Capture the cell that displays the provided text and extract its [x, y] central coordinate. 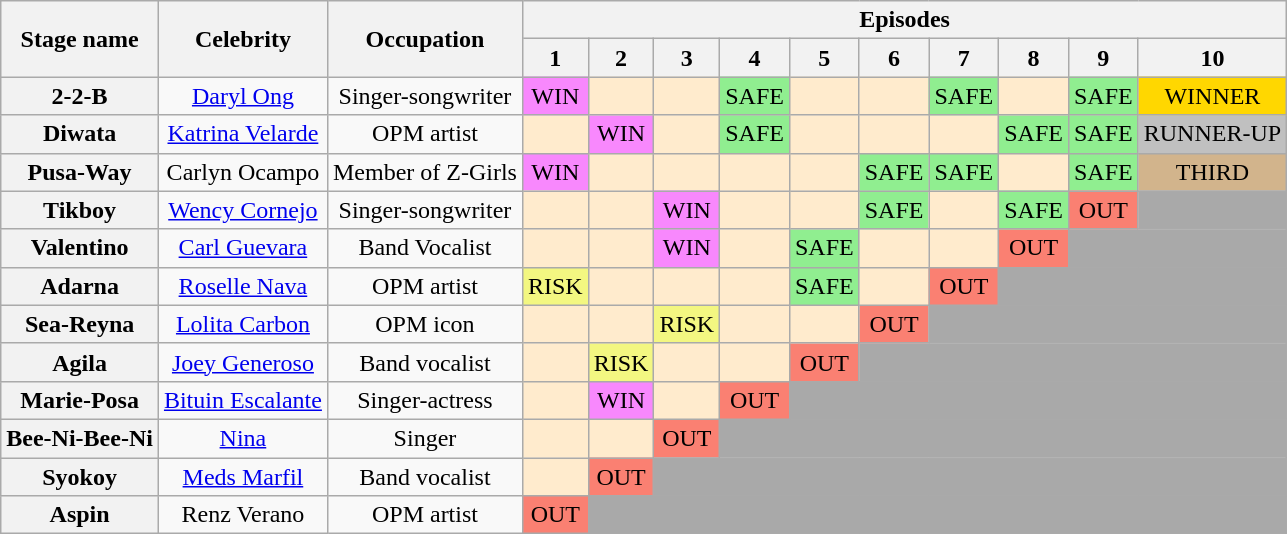
5 [824, 58]
6 [894, 58]
1 [555, 58]
Band Vocalist [424, 248]
2 [621, 58]
Bee-Ni-Bee-Ni [80, 438]
Occupation [424, 39]
10 [1212, 58]
Katrina Velarde [242, 134]
7 [964, 58]
Valentino [80, 248]
Carl Guevara [242, 248]
Aspin [80, 515]
Agila [80, 362]
Adarna [80, 286]
Wency Cornejo [242, 210]
Lolita Carbon [242, 324]
Diwata [80, 134]
OPM icon [424, 324]
Roselle Nava [242, 286]
Daryl Ong [242, 96]
Member of Z-Girls [424, 172]
Sea-Reyna [80, 324]
Meds Marfil [242, 477]
Episodes [904, 20]
Syokoy [80, 477]
Stage name [80, 39]
Marie-Posa [80, 400]
Nina [242, 438]
WINNER [1212, 96]
Pusa-Way [80, 172]
9 [1103, 58]
Singer-actress [424, 400]
8 [1034, 58]
Celebrity [242, 39]
Renz Verano [242, 515]
Singer [424, 438]
3 [687, 58]
Carlyn Ocampo [242, 172]
Bituin Escalante [242, 400]
Tikboy [80, 210]
2-2-B [80, 96]
4 [755, 58]
THIRD [1212, 172]
Joey Generoso [242, 362]
RUNNER-UP [1212, 134]
